Extract the [X, Y] coordinate from the center of the cell holding the provided text.  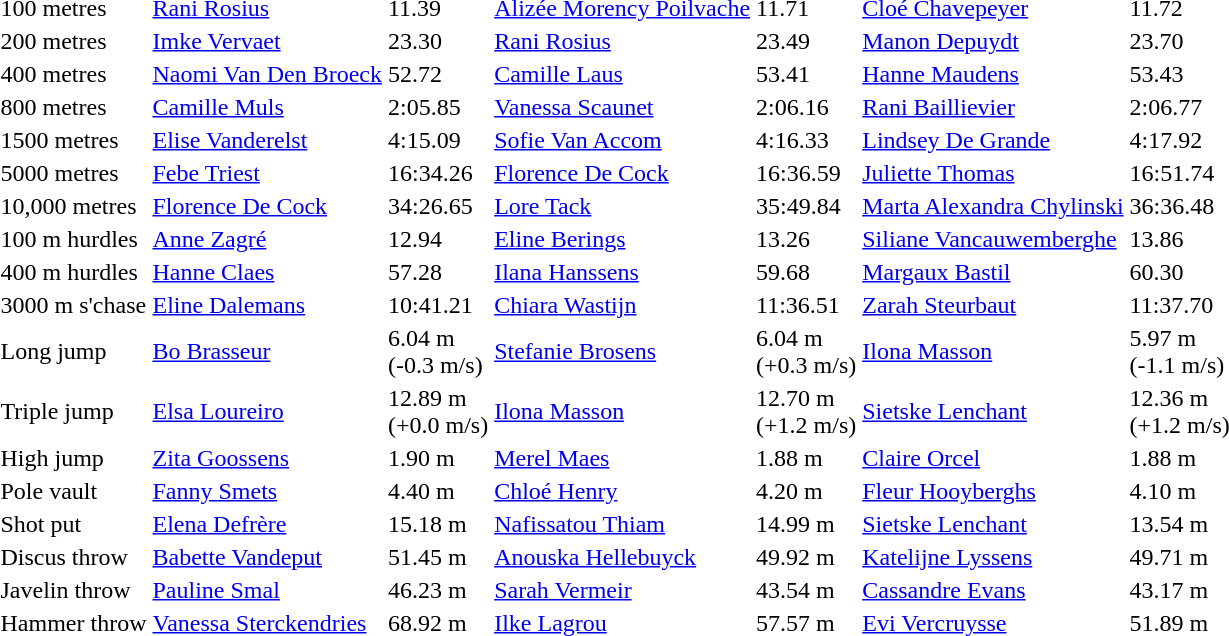
11:36.51 [806, 305]
Babette Vandeput [267, 557]
Cassandre Evans [993, 590]
35:49.84 [806, 206]
Rani Rosius [622, 41]
Anne Zagré [267, 239]
Elena Defrère [267, 524]
Zita Goossens [267, 458]
Anouska Hellebuyck [622, 557]
Febe Triest [267, 173]
14.99 m [806, 524]
1.88 m [806, 458]
53.41 [806, 74]
Lore Tack [622, 206]
Sofie Van Accom [622, 140]
Juliette Thomas [993, 173]
52.72 [438, 74]
4:16.33 [806, 140]
4.20 m [806, 491]
15.18 m [438, 524]
16:36.59 [806, 173]
6.04 m(+0.3 m/s) [806, 352]
Camille Laus [622, 74]
Manon Depuydt [993, 41]
Eline Dalemans [267, 305]
4:15.09 [438, 140]
Hanne Maudens [993, 74]
Elise Vanderelst [267, 140]
1.90 m [438, 458]
Sarah Vermeir [622, 590]
Nafissatou Thiam [622, 524]
Margaux Bastil [993, 272]
57.28 [438, 272]
16:34.26 [438, 173]
Hanne Claes [267, 272]
6.04 m(-0.3 m/s) [438, 352]
Eline Berings [622, 239]
12.70 m(+1.2 m/s) [806, 412]
Chloé Henry [622, 491]
Camille Muls [267, 107]
Lindsey De Grande [993, 140]
12.94 [438, 239]
43.54 m [806, 590]
Katelijne Lyssens [993, 557]
Ilana Hanssens [622, 272]
Pauline Smal [267, 590]
46.23 m [438, 590]
Claire Orcel [993, 458]
23.49 [806, 41]
Rani Baillievier [993, 107]
Imke Vervaet [267, 41]
10:41.21 [438, 305]
4.40 m [438, 491]
Elsa Loureiro [267, 412]
51.45 m [438, 557]
Bo Brasseur [267, 352]
13.26 [806, 239]
2:05.85 [438, 107]
Chiara Wastijn [622, 305]
2:06.16 [806, 107]
Vanessa Scaunet [622, 107]
Stefanie Brosens [622, 352]
Fleur Hooyberghs [993, 491]
Marta Alexandra Chylinski [993, 206]
34:26.65 [438, 206]
Zarah Steurbaut [993, 305]
Merel Maes [622, 458]
49.92 m [806, 557]
59.68 [806, 272]
Siliane Vancauwemberghe [993, 239]
Naomi Van Den Broeck [267, 74]
Fanny Smets [267, 491]
23.30 [438, 41]
12.89 m(+0.0 m/s) [438, 412]
